Detect which cell encompasses the target text, then output its (X, Y) center coordinate. 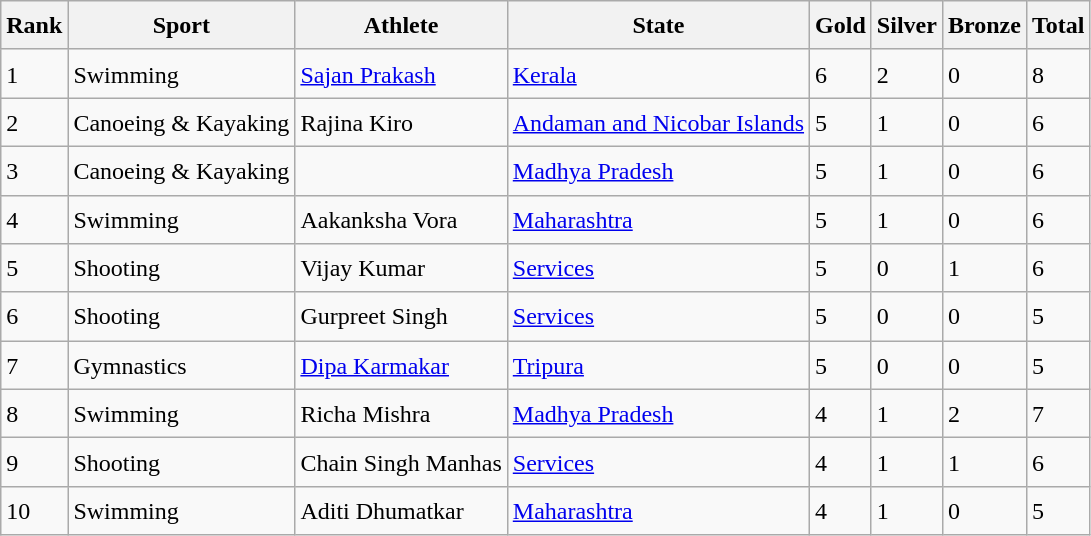
Total (1058, 26)
Richa Mishra (401, 414)
Dipa Karmakar (401, 366)
Vijay Kumar (401, 268)
Rajina Kiro (401, 122)
Kerala (658, 74)
10 (34, 510)
Gold (841, 26)
Athlete (401, 26)
Aditi Dhumatkar (401, 510)
Chain Singh Manhas (401, 462)
Sport (182, 26)
Gurpreet Singh (401, 316)
Sajan Prakash (401, 74)
Rank (34, 26)
Aakanksha Vora (401, 220)
Tripura (658, 366)
3 (34, 170)
State (658, 26)
9 (34, 462)
Bronze (984, 26)
Gymnastics (182, 366)
Andaman and Nicobar Islands (658, 122)
Silver (906, 26)
